For the text-containing cell, return its midpoint in [X, Y] coordinate format. 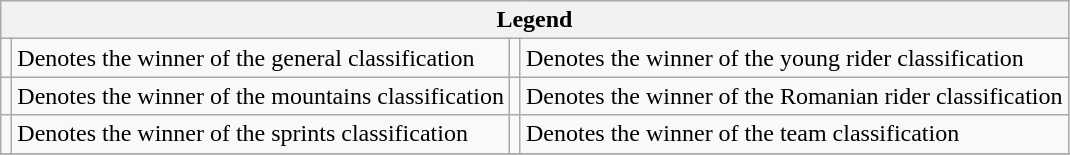
Denotes the winner of the Romanian rider classification [794, 96]
Denotes the winner of the mountains classification [261, 96]
Denotes the winner of the young rider classification [794, 58]
Denotes the winner of the sprints classification [261, 134]
Denotes the winner of the team classification [794, 134]
Denotes the winner of the general classification [261, 58]
Legend [534, 20]
